Search for the cell housing the specified text and yield its (x, y) center coordinate. 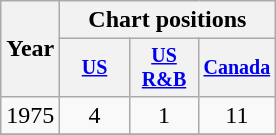
1975 (30, 115)
US (94, 68)
Chart positions (168, 20)
4 (94, 115)
Year (30, 49)
11 (237, 115)
Canada (237, 68)
1 (164, 115)
USR&B (164, 68)
